Determine the (x, y) coordinate at the center of the cell enclosing the given text.  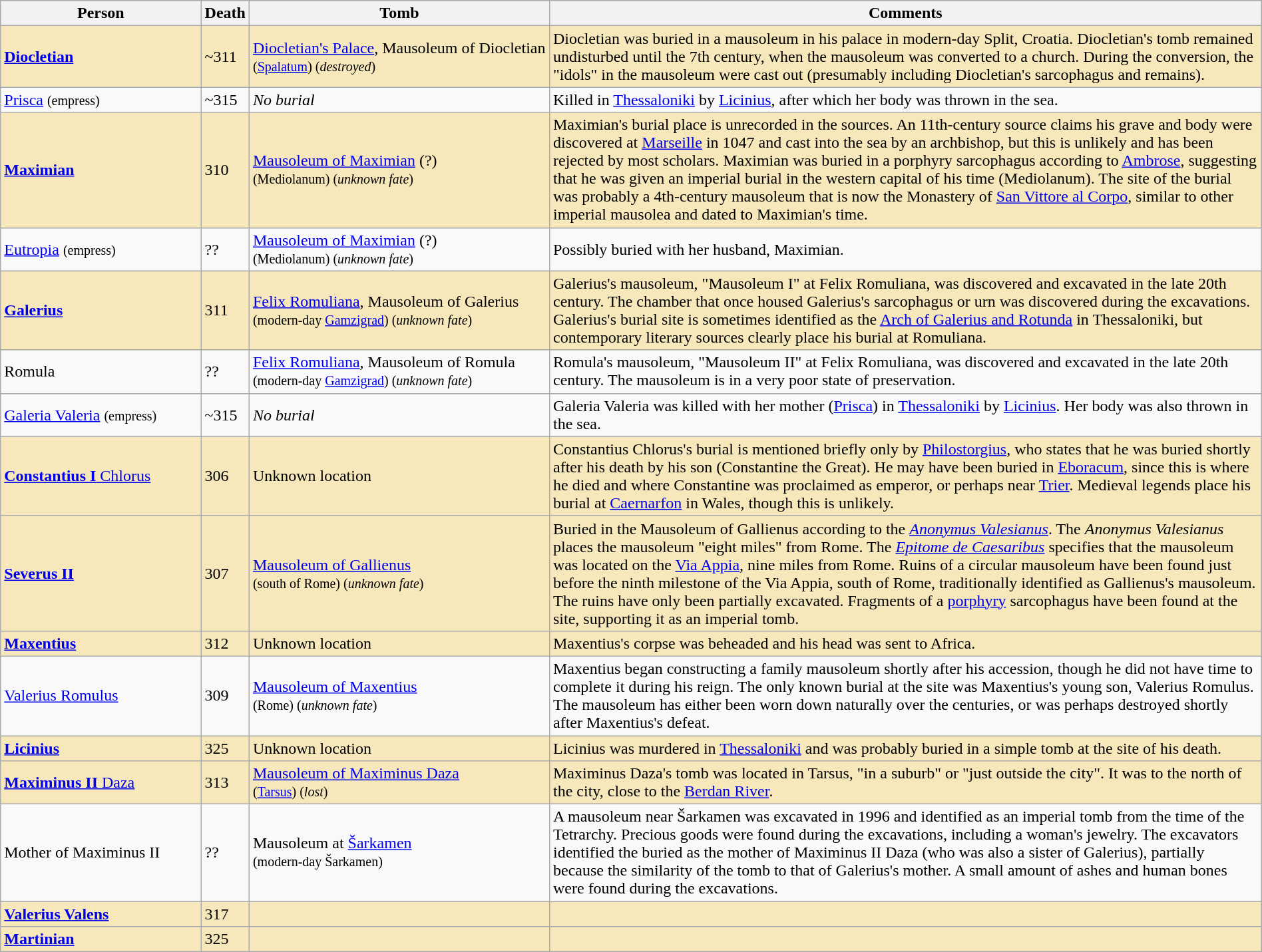
Death (225, 13)
~311 (225, 57)
Martinian (101, 939)
Diocletian (101, 57)
Mausoleum of Maxentius(Rome) (unknown fate) (399, 696)
311 (225, 310)
Licinius was murdered in Thessaloniki and was probably buried in a simple tomb at the site of his death. (905, 748)
Maximinus Daza's tomb was located in Tarsus, "in a suburb" or "just outside the city". It was to the north of the city, close to the Berdan River. (905, 782)
Possibly buried with her husband, Maximian. (905, 249)
312 (225, 643)
Tomb (399, 13)
Maxentius (101, 643)
Killed in Thessaloniki by Licinius, after which her body was thrown in the sea. (905, 100)
Mausoleum of Gallienus(south of Rome) (unknown fate) (399, 573)
Comments (905, 13)
Diocletian's Palace, Mausoleum of Diocletian(Spalatum) (destroyed) (399, 57)
317 (225, 914)
Galerius (101, 310)
Mausoleum at Šarkamen(modern-day Šarkamen) (399, 853)
Maximian (101, 170)
Person (101, 13)
Romula (101, 371)
306 (225, 476)
Galeria Valeria (empress) (101, 415)
Prisca (empress) (101, 100)
Constantius I Chlorus (101, 476)
Maximinus II Daza (101, 782)
Valerius Valens (101, 914)
Mother of Maximinus II (101, 853)
Mausoleum of Maximinus Daza(Tarsus) (lost) (399, 782)
Felix Romuliana, Mausoleum of Galerius(modern-day Gamzigrad) (unknown fate) (399, 310)
Galeria Valeria was killed with her mother (Prisca) in Thessaloniki by Licinius. Her body was also thrown in the sea. (905, 415)
Licinius (101, 748)
Valerius Romulus (101, 696)
Severus II (101, 573)
307 (225, 573)
313 (225, 782)
Felix Romuliana, Mausoleum of Romula(modern-day Gamzigrad) (unknown fate) (399, 371)
310 (225, 170)
Eutropia (empress) (101, 249)
Maxentius's corpse was beheaded and his head was sent to Africa. (905, 643)
309 (225, 696)
